Search for the cell housing the specified text and yield its (x, y) center coordinate. 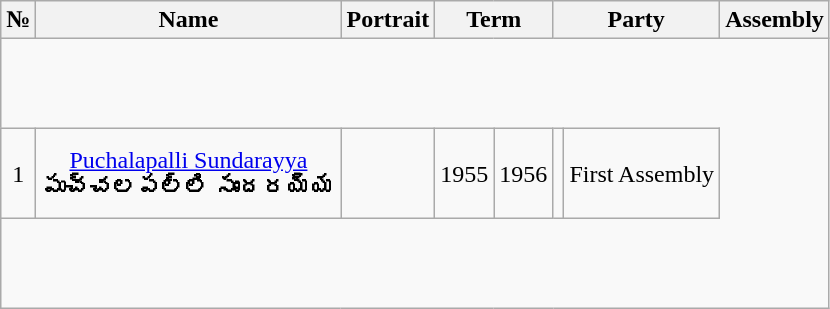
1956 (524, 174)
Puchalapalli Sundarayyaపుచ్చలపల్లి సుందరయ్య (188, 174)
First Assembly (642, 174)
№ (18, 20)
Term (494, 20)
1 (18, 174)
1955 (464, 174)
Assembly (775, 20)
Name (188, 20)
Portrait (388, 20)
Party (636, 20)
